Output the (x, y) coordinate of the center of the cell containing the given text.  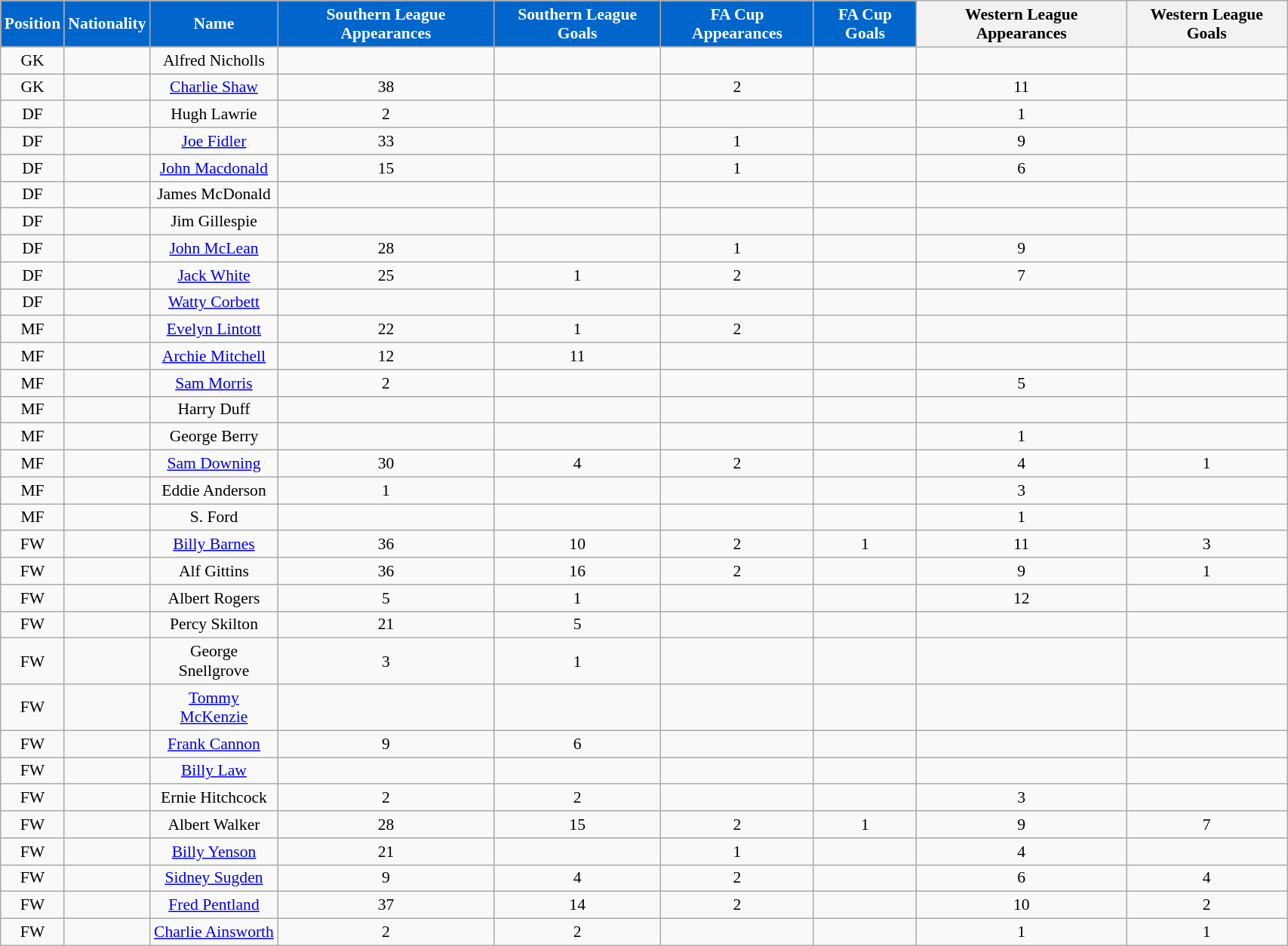
33 (386, 141)
Frank Cannon (214, 744)
John Macdonald (214, 168)
Percy Skilton (214, 625)
Ernie Hitchcock (214, 798)
Name (214, 24)
Billy Yenson (214, 852)
John McLean (214, 249)
Southern League Goals (576, 24)
14 (576, 905)
Charlie Ainsworth (214, 932)
Eddie Anderson (214, 490)
Sam Morris (214, 383)
22 (386, 330)
Position (32, 24)
Billy Law (214, 771)
Albert Rogers (214, 598)
Nationality (107, 24)
Fred Pentland (214, 905)
37 (386, 905)
Archie Mitchell (214, 356)
Southern League Appearances (386, 24)
Jack White (214, 275)
16 (576, 571)
Sam Downing (214, 464)
Albert Walker (214, 825)
George Berry (214, 437)
James McDonald (214, 195)
FA Cup Appearances (737, 24)
Jim Gillespie (214, 222)
Alfred Nicholls (214, 60)
38 (386, 88)
George Snellgrove (214, 661)
Alf Gittins (214, 571)
Western League Appearances (1022, 24)
FA Cup Goals (865, 24)
Joe Fidler (214, 141)
Western League Goals (1207, 24)
Charlie Shaw (214, 88)
Watty Corbett (214, 303)
Harry Duff (214, 410)
Sidney Sugden (214, 878)
30 (386, 464)
25 (386, 275)
Evelyn Lintott (214, 330)
S. Ford (214, 518)
Hugh Lawrie (214, 115)
Tommy McKenzie (214, 708)
Billy Barnes (214, 545)
